Pinpoint the cell where the given text exists, returning its [X, Y] midpoint coordinate. 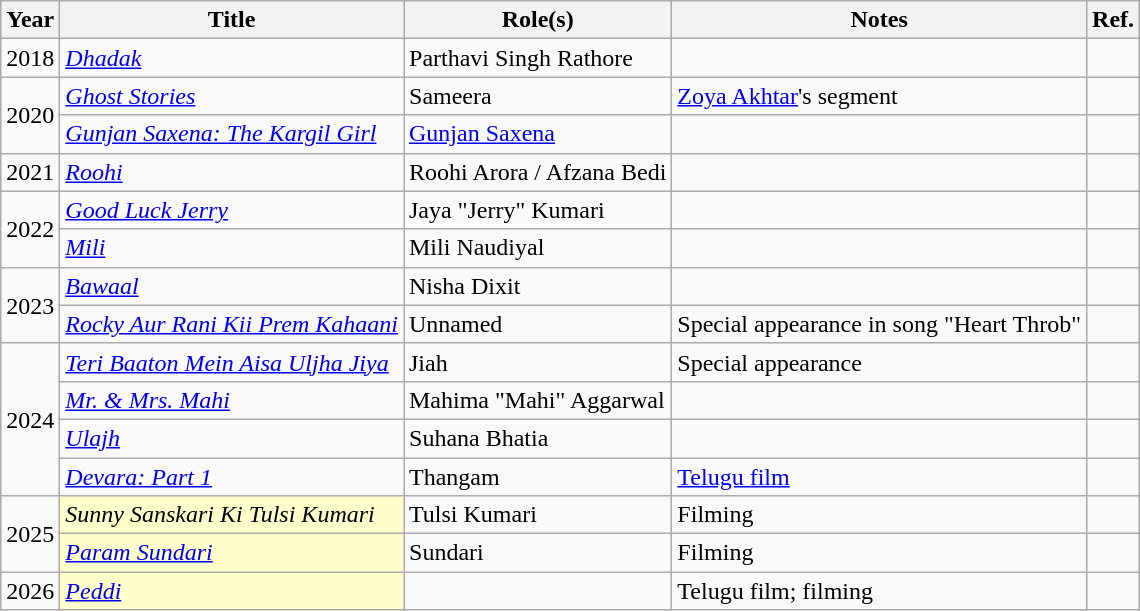
2024 [30, 419]
Notes [880, 20]
Unnamed [538, 324]
Ref. [1114, 20]
Mili [232, 248]
Param Sundari [232, 553]
2023 [30, 305]
Ulajh [232, 438]
2018 [30, 58]
Thangam [538, 477]
Year [30, 20]
Devara: Part 1 [232, 477]
Gunjan Saxena [538, 134]
Mili Naudiyal [538, 248]
Suhana Bhatia [538, 438]
Rocky Aur Rani Kii Prem Kahaani [232, 324]
Sunny Sanskari Ki Tulsi Kumari [232, 515]
Zoya Akhtar's segment [880, 96]
2021 [30, 172]
Special appearance in song "Heart Throb" [880, 324]
Parthavi Singh Rathore [538, 58]
Mr. & Mrs. Mahi [232, 400]
2025 [30, 534]
Roohi Arora / Afzana Bedi [538, 172]
Telugu film; filming [880, 591]
2026 [30, 591]
2022 [30, 229]
Good Luck Jerry [232, 210]
Tulsi Kumari [538, 515]
Role(s) [538, 20]
Nisha Dixit [538, 286]
Mahima "Mahi" Aggarwal [538, 400]
Gunjan Saxena: The Kargil Girl [232, 134]
2020 [30, 115]
Telugu film [880, 477]
Dhadak [232, 58]
Special appearance [880, 362]
Teri Baaton Mein Aisa Uljha Jiya [232, 362]
Sundari [538, 553]
Bawaal [232, 286]
Title [232, 20]
Jiah [538, 362]
Sameera [538, 96]
Jaya "Jerry" Kumari [538, 210]
Roohi [232, 172]
Ghost Stories [232, 96]
Peddi [232, 591]
